Detect which cell encompasses the target text, then output its (x, y) center coordinate. 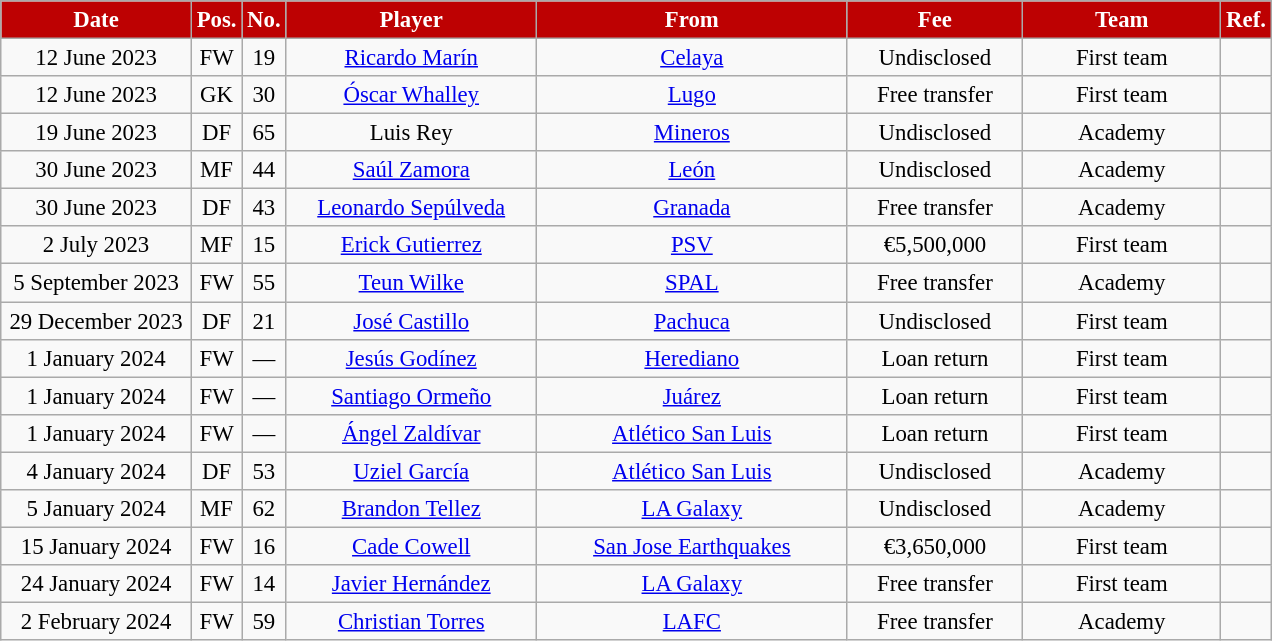
GK (216, 95)
19 (264, 58)
Luis Rey (412, 133)
Saúl Zamora (412, 170)
24 January 2024 (96, 584)
No. (264, 20)
€5,500,000 (935, 245)
Pos. (216, 20)
Óscar Whalley (412, 95)
Player (412, 20)
Santiago Ormeño (412, 396)
16 (264, 546)
Pachuca (692, 321)
5 September 2023 (96, 283)
Christian Torres (412, 621)
44 (264, 170)
Juárez (692, 396)
Teun Wilke (412, 283)
30 (264, 95)
4 January 2024 (96, 471)
65 (264, 133)
19 June 2023 (96, 133)
PSV (692, 245)
Ángel Zaldívar (412, 433)
Brandon Tellez (412, 509)
2 February 2024 (96, 621)
Date (96, 20)
From (692, 20)
62 (264, 509)
José Castillo (412, 321)
Team (1122, 20)
Mineros (692, 133)
14 (264, 584)
Jesús Godínez (412, 358)
LAFC (692, 621)
29 December 2023 (96, 321)
2 July 2023 (96, 245)
Uziel García (412, 471)
5 January 2024 (96, 509)
Granada (692, 208)
55 (264, 283)
Lugo (692, 95)
Erick Gutierrez (412, 245)
59 (264, 621)
SPAL (692, 283)
43 (264, 208)
Ricardo Marín (412, 58)
Leonardo Sepúlveda (412, 208)
15 January 2024 (96, 546)
León (692, 170)
Ref. (1246, 20)
Cade Cowell (412, 546)
Celaya (692, 58)
15 (264, 245)
Herediano (692, 358)
Javier Hernández (412, 584)
53 (264, 471)
Fee (935, 20)
21 (264, 321)
€3,650,000 (935, 546)
San Jose Earthquakes (692, 546)
